Return (x, y) of the center of cell containing provided text 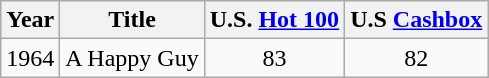
U.S. Hot 100 (274, 20)
U.S Cashbox (416, 20)
83 (274, 58)
Year (30, 20)
1964 (30, 58)
A Happy Guy (132, 58)
82 (416, 58)
Title (132, 20)
